Scan for the cell matching the given text and deliver its (X, Y) coordinate at center. 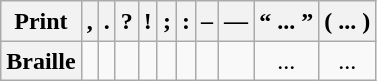
: (186, 21)
– (206, 21)
Print (41, 21)
— (236, 21)
, (90, 21)
“ ... ” (286, 21)
Braille (41, 61)
; (166, 21)
? (126, 21)
. (106, 21)
( ... ) (348, 21)
! (148, 21)
